Locate the cell with the specified text and output its [x, y] center coordinate. 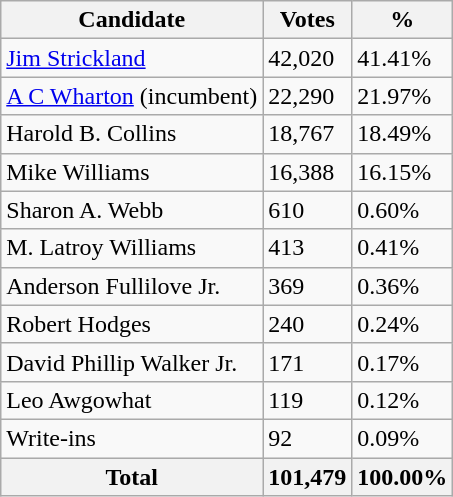
A C Wharton (incumbent) [132, 96]
18.49% [402, 134]
16,388 [308, 172]
41.41% [402, 58]
Candidate [132, 20]
171 [308, 362]
Votes [308, 20]
18,767 [308, 134]
Total [132, 477]
David Phillip Walker Jr. [132, 362]
101,479 [308, 477]
Jim Strickland [132, 58]
Sharon A. Webb [132, 210]
Write-ins [132, 438]
100.00% [402, 477]
Anderson Fullilove Jr. [132, 286]
0.17% [402, 362]
0.60% [402, 210]
413 [308, 248]
21.97% [402, 96]
0.12% [402, 400]
0.36% [402, 286]
610 [308, 210]
0.09% [402, 438]
Mike Williams [132, 172]
240 [308, 324]
0.41% [402, 248]
0.24% [402, 324]
% [402, 20]
369 [308, 286]
M. Latroy Williams [132, 248]
42,020 [308, 58]
Robert Hodges [132, 324]
16.15% [402, 172]
119 [308, 400]
92 [308, 438]
Leo Awgowhat [132, 400]
Harold B. Collins [132, 134]
22,290 [308, 96]
